Capture the cell that displays the provided text and extract its (X, Y) central coordinate. 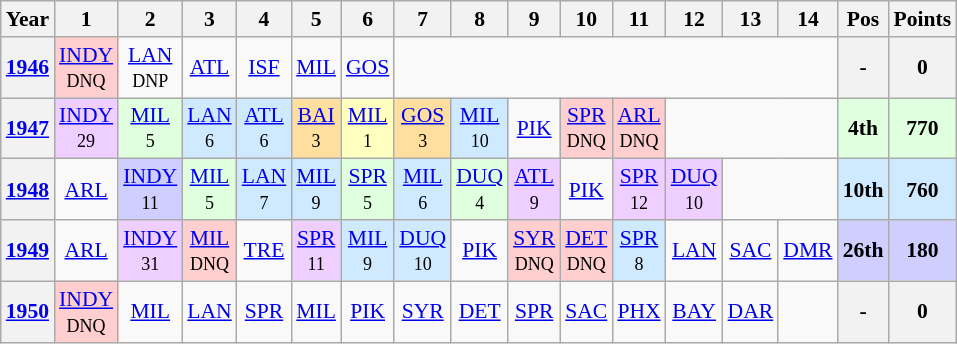
SPR8 (638, 250)
7 (422, 19)
10th (864, 190)
770 (922, 128)
GOS3 (422, 128)
ISF (264, 68)
ATL9 (534, 190)
TRE (264, 250)
180 (922, 250)
14 (808, 19)
10 (586, 19)
Pos (864, 19)
8 (480, 19)
PHX (638, 312)
4th (864, 128)
ARLDNQ (638, 128)
760 (922, 190)
SPR5 (368, 190)
1 (86, 19)
4 (264, 19)
SYRDNQ (534, 250)
MIL6 (422, 190)
SPR12 (638, 190)
LAN6 (209, 128)
6 (368, 19)
DET (480, 312)
LAN7 (264, 190)
Year (28, 19)
1946 (28, 68)
Points (922, 19)
BAI3 (316, 128)
DMR (808, 250)
INDY11 (150, 190)
1948 (28, 190)
SYR (422, 312)
3 (209, 19)
12 (694, 19)
11 (638, 19)
DAR (751, 312)
1947 (28, 128)
1949 (28, 250)
SPRDNQ (586, 128)
DETDNQ (586, 250)
5 (316, 19)
MIL10 (480, 128)
MIL1 (368, 128)
DUQ4 (480, 190)
ATL6 (264, 128)
13 (751, 19)
9 (534, 19)
INDY29 (86, 128)
1950 (28, 312)
SPR11 (316, 250)
LANDNP (150, 68)
INDY31 (150, 250)
MILDNQ (209, 250)
26th (864, 250)
BAY (694, 312)
GOS (368, 68)
2 (150, 19)
ATL (209, 68)
